Capture the cell that displays the provided text and extract its [x, y] central coordinate. 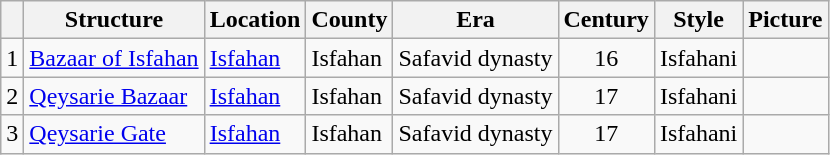
2 [12, 96]
3 [12, 134]
Century [606, 20]
Qeysarie Bazaar [114, 96]
Bazaar of Isfahan [114, 58]
Qeysarie Gate [114, 134]
Structure [114, 20]
Location [255, 20]
16 [606, 58]
1 [12, 58]
Style [698, 20]
County [350, 20]
Era [476, 20]
Picture [786, 20]
